Find where the given text appears and provide that cell's center as (X, Y) coordinate. 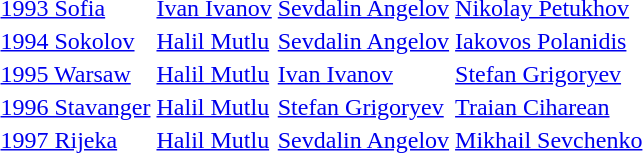
Ivan Ivanov (363, 74)
Sevdalin Angelov (363, 41)
Stefan Grigoryev (363, 107)
